From the cell containing the given text, extract its center point as (x, y) coordinate. 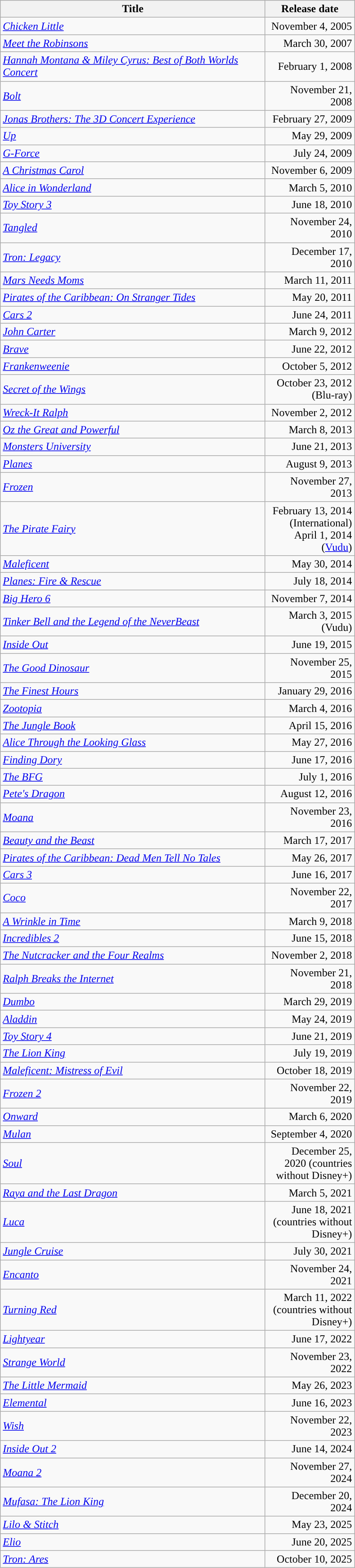
May 26, 2023 (310, 1386)
Finding Dory (133, 760)
June 15, 2018 (310, 938)
Pirates of the Caribbean: Dead Men Tell No Tales (133, 857)
Ralph Breaks the Internet (133, 979)
May 30, 2014 (310, 564)
October 10, 2025 (310, 1559)
May 20, 2011 (310, 298)
Soul (133, 1163)
July 24, 2009 (310, 153)
November 21, 2008 (310, 95)
The Good Dinosaur (133, 668)
November 6, 2009 (310, 170)
May 27, 2016 (310, 743)
August 9, 2013 (310, 464)
August 12, 2016 (310, 794)
June 18, 2010 (310, 204)
July 1, 2016 (310, 777)
Bolt (133, 95)
Monsters University (133, 447)
Cars 2 (133, 315)
March 9, 2012 (310, 332)
Toy Story 4 (133, 1036)
November 21, 2018 (310, 979)
Up (133, 136)
May 29, 2009 (310, 136)
Tron: Legacy (133, 257)
November 24, 2010 (310, 228)
Moana (133, 817)
June 16, 2017 (310, 875)
October 23, 2012 (Blu-ray) (310, 389)
Moana 2 (133, 1473)
July 19, 2019 (310, 1053)
April 15, 2016 (310, 725)
Strange World (133, 1363)
Encanto (133, 1274)
June 18, 2021 (countries without Disney+) (310, 1222)
October 18, 2019 (310, 1070)
March 4, 2016 (310, 708)
March 8, 2013 (310, 430)
Incredibles 2 (133, 938)
Pete's Dragon (133, 794)
June 17, 2022 (310, 1339)
Mulan (133, 1134)
Elemental (133, 1403)
G-Force (133, 153)
Frozen (133, 487)
November 22, 2019 (310, 1093)
March 11, 2022 (countries without Disney+) (310, 1310)
February 27, 2009 (310, 119)
January 29, 2016 (310, 691)
November 7, 2014 (310, 598)
Raya and the Last Dragon (133, 1192)
June 21, 2019 (310, 1036)
May 23, 2025 (310, 1525)
November 22, 2017 (310, 898)
Release date (310, 9)
Alice in Wonderland (133, 187)
February 1, 2008 (310, 67)
March 11, 2011 (310, 281)
Secret of the Wings (133, 389)
The BFG (133, 777)
March 30, 2007 (310, 43)
July 30, 2021 (310, 1251)
Wish (133, 1426)
March 6, 2020 (310, 1117)
Planes (133, 464)
Frankenweenie (133, 366)
Alice Through the Looking Glass (133, 743)
June 16, 2023 (310, 1403)
Maleficent (133, 564)
June 20, 2025 (310, 1542)
The Nutcracker and the Four Realms (133, 956)
November 25, 2015 (310, 668)
Tinker Bell and the Legend of the NeverBeast (133, 621)
June 14, 2024 (310, 1449)
June 17, 2016 (310, 760)
Turning Red (133, 1310)
March 3, 2015 (Vudu) (310, 621)
September 4, 2020 (310, 1134)
A Wrinkle in Time (133, 921)
November 27, 2013 (310, 487)
December 25, 2020 (countries without Disney+) (310, 1163)
Dumbo (133, 1002)
December 17, 2010 (310, 257)
March 9, 2018 (310, 921)
Wreck-It Ralph (133, 412)
Jonas Brothers: The 3D Concert Experience (133, 119)
A Christmas Carol (133, 170)
Planes: Fire & Rescue (133, 581)
Chicken Little (133, 26)
The Finest Hours (133, 691)
Lilo & Stitch (133, 1525)
Inside Out 2 (133, 1449)
Frozen 2 (133, 1093)
Big Hero 6 (133, 598)
Toy Story 3 (133, 204)
Mufasa: The Lion King (133, 1501)
Jungle Cruise (133, 1251)
Aladdin (133, 1019)
Cars 3 (133, 875)
Lightyear (133, 1339)
Onward (133, 1117)
The Jungle Book (133, 725)
Pirates of the Caribbean: On Stranger Tides (133, 298)
Coco (133, 898)
November 4, 2005 (310, 26)
March 5, 2010 (310, 187)
November 24, 2021 (310, 1274)
The Pirate Fairy (133, 529)
May 26, 2017 (310, 857)
Hannah Montana & Miley Cyrus: Best of Both Worlds Concert (133, 67)
June 19, 2015 (310, 645)
Maleficent: Mistress of Evil (133, 1070)
June 21, 2013 (310, 447)
Tangled (133, 228)
Oz the Great and Powerful (133, 430)
Inside Out (133, 645)
October 5, 2012 (310, 366)
June 24, 2011 (310, 315)
November 27, 2024 (310, 1473)
November 2, 2018 (310, 956)
December 20, 2024 (310, 1501)
Mars Needs Moms (133, 281)
November 2, 2012 (310, 412)
May 24, 2019 (310, 1019)
Zootopia (133, 708)
Beauty and the Beast (133, 840)
The Little Mermaid (133, 1386)
Meet the Robinsons (133, 43)
June 22, 2012 (310, 349)
Title (133, 9)
February 13, 2014 (International) April 1, 2014 (Vudu) (310, 529)
November 23, 2016 (310, 817)
John Carter (133, 332)
March 17, 2017 (310, 840)
Tron: Ares (133, 1559)
July 18, 2014 (310, 581)
Elio (133, 1542)
The Lion King (133, 1053)
Luca (133, 1222)
November 22, 2023 (310, 1426)
March 5, 2021 (310, 1192)
Brave (133, 349)
November 23, 2022 (310, 1363)
March 29, 2019 (310, 1002)
